Scan for the cell matching the given text and deliver its (X, Y) coordinate at center. 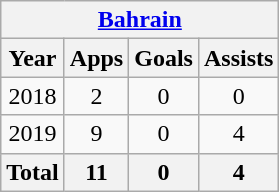
Assists (238, 58)
2018 (33, 96)
2019 (33, 134)
2 (96, 96)
9 (96, 134)
Total (33, 172)
Year (33, 58)
11 (96, 172)
Bahrain (140, 20)
Goals (164, 58)
Apps (96, 58)
